Return [x, y] of the center of cell containing provided text 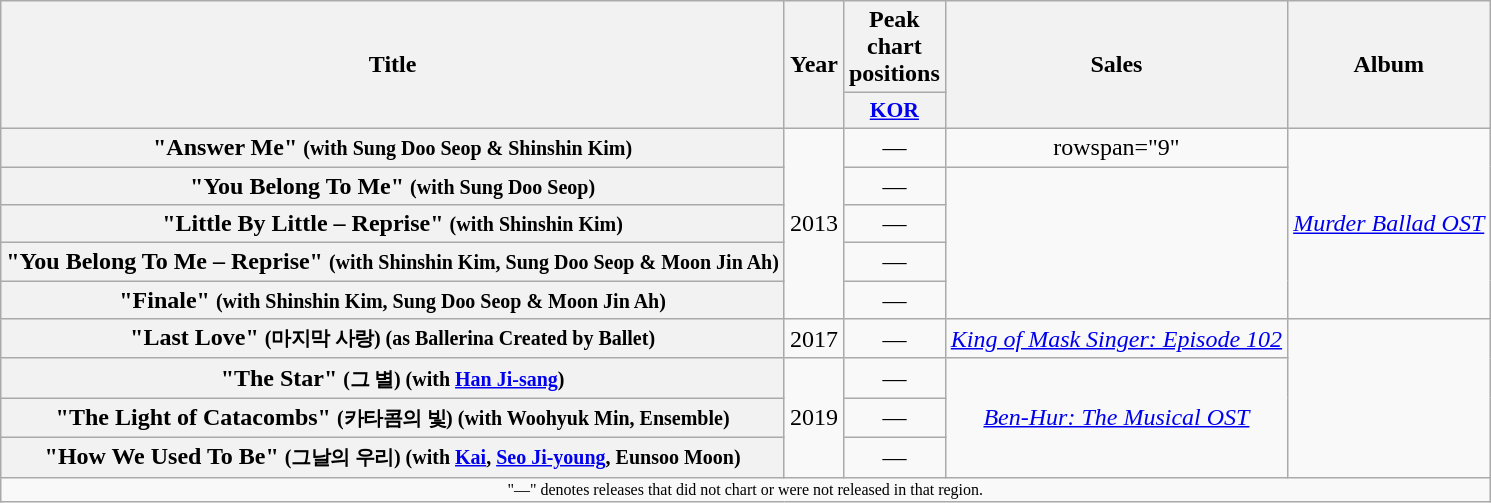
rowspan="9" [1116, 147]
"Last Love" (마지막 사랑) (as Ballerina Created by Ballet) [393, 339]
"You Belong To Me – Reprise" (with Shinshin Kim, Sung Doo Seop & Moon Jin Ah) [393, 262]
2013 [814, 223]
Year [814, 65]
"Little By Little – Reprise" (with Shinshin Kim) [393, 224]
"You Belong To Me" (with Sung Doo Seop) [393, 185]
Sales [1116, 65]
"Answer Me" (with Sung Doo Seop & Shinshin Kim) [393, 147]
"The Star" (그 별) (with Han Ji-sang) [393, 378]
"Finale" (with Shinshin Kim, Sung Doo Seop & Moon Jin Ah) [393, 300]
Album [1389, 65]
KOR [894, 111]
"—" denotes releases that did not chart or were not released in that region. [746, 489]
Title [393, 65]
Ben-Hur: The Musical OST [1116, 418]
2019 [814, 418]
King of Mask Singer: Episode 102 [1116, 339]
Peak chart positions [894, 47]
"The Light of Catacombs" (카타콤의 빛) (with Woohyuk Min, Ensemble) [393, 418]
2017 [814, 339]
"How We Used To Be" (그날의 우리) (with Kai, Seo Ji-young, Eunsoo Moon) [393, 457]
Murder Ballad OST [1389, 223]
